Output the (x, y) coordinate of the center of the cell containing the given text.  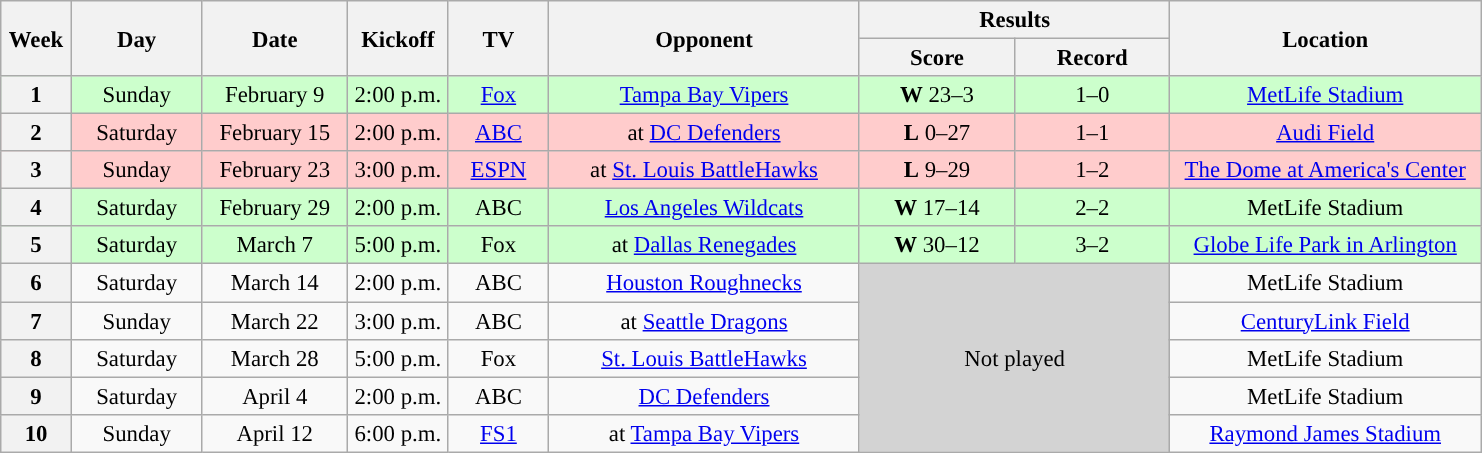
Location (1326, 38)
at St. Louis BattleHawks (704, 170)
W 17–14 (936, 208)
Kickoff (398, 38)
Los Angeles Wildcats (704, 208)
FS1 (498, 433)
February 23 (275, 170)
2 (36, 133)
February 9 (275, 95)
Not played (1014, 358)
March 7 (275, 245)
CenturyLink Field (1326, 321)
TV (498, 38)
March 28 (275, 358)
Record (1092, 58)
1–0 (1092, 95)
Houston Roughnecks (704, 283)
3 (36, 170)
3–2 (1092, 245)
5 (36, 245)
at Dallas Renegades (704, 245)
Audi Field (1326, 133)
Score (936, 58)
April 12 (275, 433)
2–2 (1092, 208)
at Tampa Bay Vipers (704, 433)
9 (36, 396)
Date (275, 38)
Opponent (704, 38)
Globe Life Park in Arlington (1326, 245)
April 4 (275, 396)
March 22 (275, 321)
Results (1014, 20)
February 15 (275, 133)
DC Defenders (704, 396)
at DC Defenders (704, 133)
Day (136, 38)
7 (36, 321)
L 0–27 (936, 133)
at Seattle Dragons (704, 321)
4 (36, 208)
W 30–12 (936, 245)
Raymond James Stadium (1326, 433)
L 9–29 (936, 170)
8 (36, 358)
The Dome at America's Center (1326, 170)
1–1 (1092, 133)
March 14 (275, 283)
Week (36, 38)
Tampa Bay Vipers (704, 95)
ESPN (498, 170)
1 (36, 95)
10 (36, 433)
February 29 (275, 208)
W 23–3 (936, 95)
6:00 p.m. (398, 433)
St. Louis BattleHawks (704, 358)
1–2 (1092, 170)
6 (36, 283)
